Detect which cell encompasses the target text, then output its [X, Y] center coordinate. 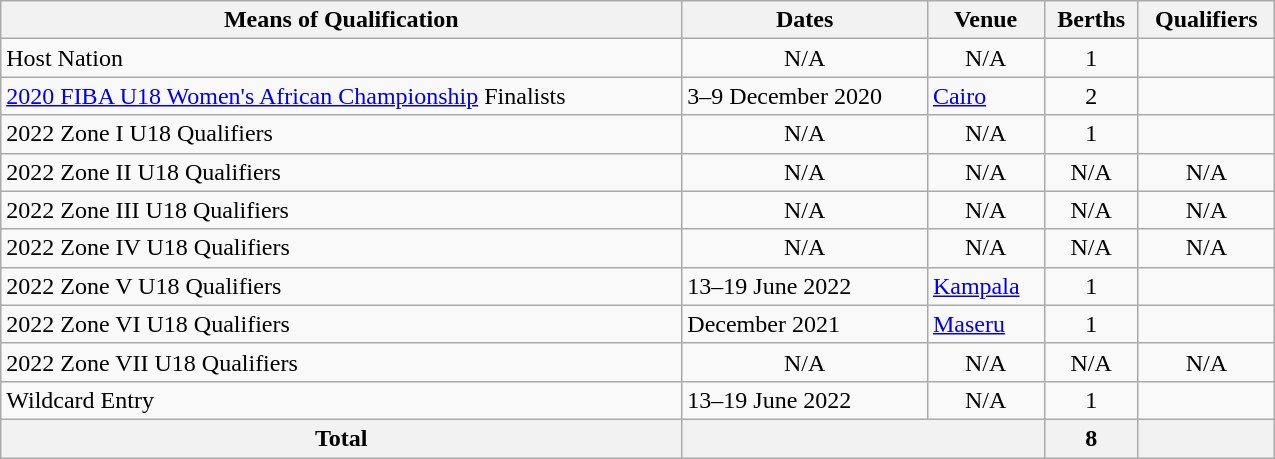
Venue [986, 20]
Qualifiers [1206, 20]
2022 Zone VII U18 Qualifiers [342, 362]
Dates [805, 20]
2022 Zone VI U18 Qualifiers [342, 324]
2022 Zone II U18 Qualifiers [342, 172]
Kampala [986, 286]
Berths [1091, 20]
2022 Zone III U18 Qualifiers [342, 210]
Cairo [986, 96]
2 [1091, 96]
Wildcard Entry [342, 400]
3–9 December 2020 [805, 96]
Maseru [986, 324]
2022 Zone V U18 Qualifiers [342, 286]
2022 Zone I U18 Qualifiers [342, 134]
2022 Zone IV U18 Qualifiers [342, 248]
Host Nation [342, 58]
2020 FIBA U18 Women's African Championship Finalists [342, 96]
December 2021 [805, 324]
Means of Qualification [342, 20]
Total [342, 438]
8 [1091, 438]
